Return (X, Y) of the center of cell containing provided text 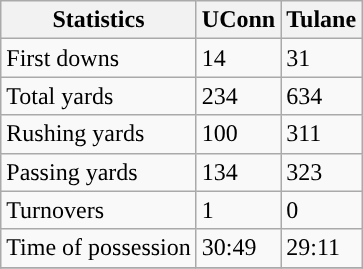
29:11 (322, 248)
Tulane (322, 20)
1 (238, 210)
31 (322, 58)
323 (322, 172)
134 (238, 172)
634 (322, 96)
First downs (99, 58)
0 (322, 210)
14 (238, 58)
Rushing yards (99, 134)
100 (238, 134)
Time of possession (99, 248)
Total yards (99, 96)
UConn (238, 20)
234 (238, 96)
Passing yards (99, 172)
Statistics (99, 20)
311 (322, 134)
Turnovers (99, 210)
30:49 (238, 248)
